Search for the cell housing the specified text and yield its [x, y] center coordinate. 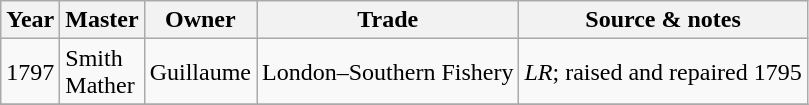
Owner [200, 20]
Guillaume [200, 72]
Trade [388, 20]
1797 [30, 72]
Master [102, 20]
London–Southern Fishery [388, 72]
LR; raised and repaired 1795 [663, 72]
SmithMather [102, 72]
Year [30, 20]
Source & notes [663, 20]
